Search for the cell housing the specified text and yield its (x, y) center coordinate. 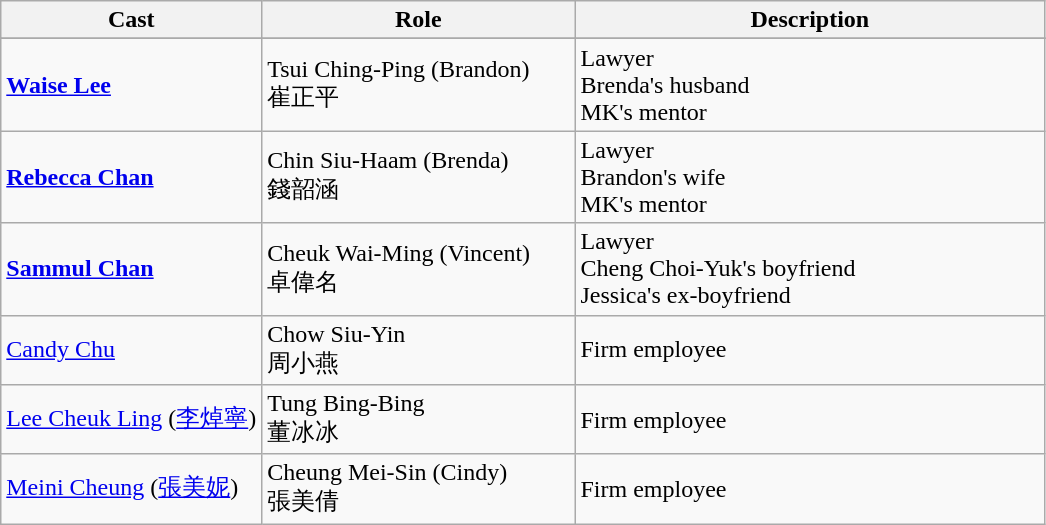
Meini Cheung (張美妮) (132, 489)
Role (418, 20)
Lee Cheuk Ling (李焯寧) (132, 420)
Chow Siu-Yin周小燕 (418, 350)
Candy Chu (132, 350)
Chin Siu-Haam (Brenda) 錢韶涵 (418, 177)
Tung Bing-Bing董冰冰 (418, 420)
Sammul Chan (132, 269)
Description (810, 20)
Cheuk Wai-Ming (Vincent)卓偉名 (418, 269)
Cheung Mei-Sin (Cindy)張美倩 (418, 489)
Cast (132, 20)
Waise Lee (132, 85)
Rebecca Chan (132, 177)
LawyerCheng Choi-Yuk's boyfriendJessica's ex-boyfriend (810, 269)
Tsui Ching-Ping (Brandon)崔正平 (418, 85)
LawyerBrenda's husbandMK's mentor (810, 85)
LawyerBrandon's wifeMK's mentor (810, 177)
